Detect which cell encompasses the target text, then output its [X, Y] center coordinate. 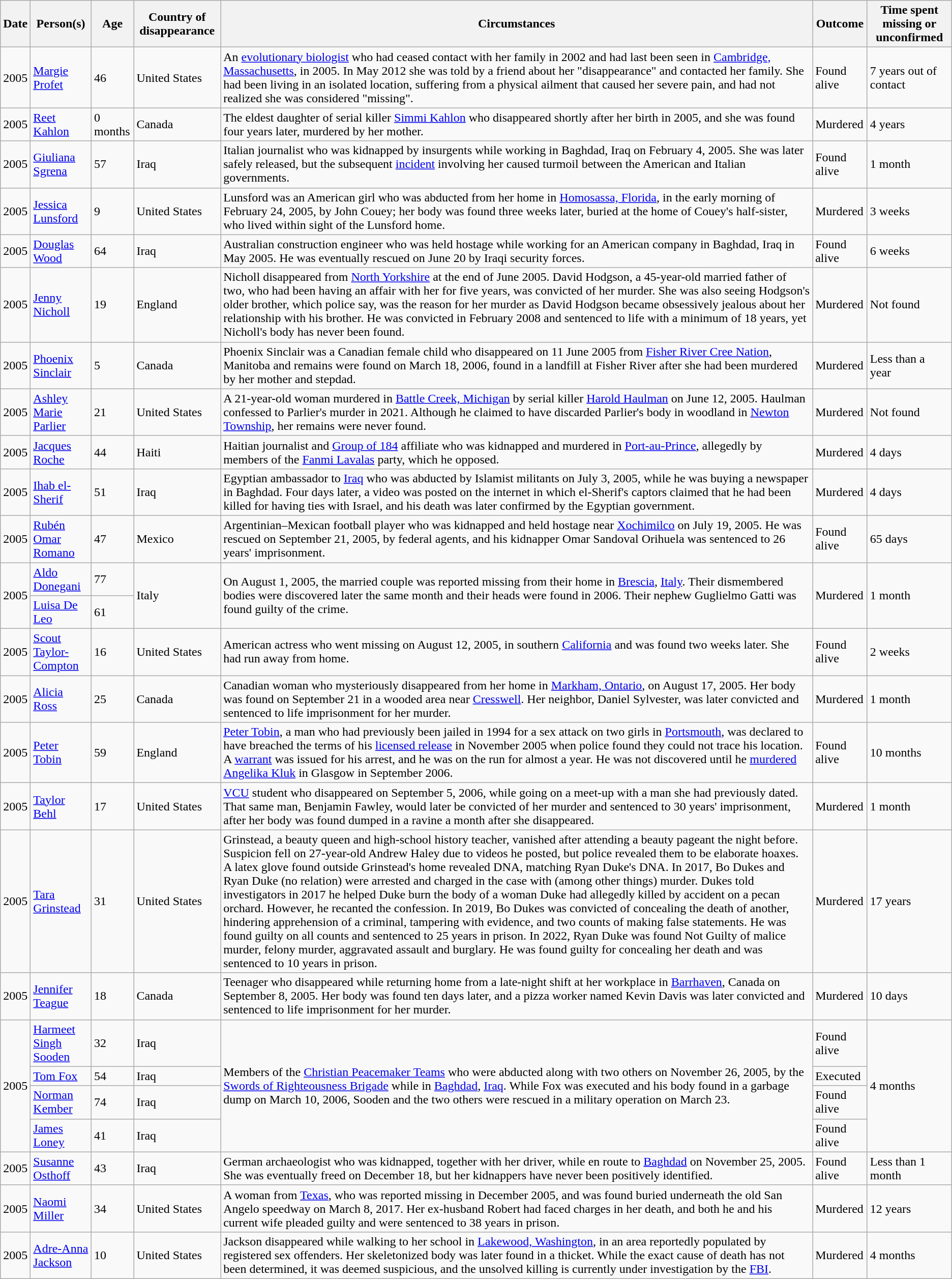
77 [112, 579]
Circumstances [517, 24]
Ihab el-Sherif [61, 492]
Age [112, 24]
7 years out of contact [909, 77]
43 [112, 1168]
51 [112, 492]
12 years [909, 1208]
Margie Profet [61, 77]
31 [112, 902]
Less than 1 month [909, 1168]
Naomi Miller [61, 1208]
6 weeks [909, 251]
59 [112, 753]
Haiti [177, 452]
Outcome [840, 24]
16 [112, 652]
34 [112, 1208]
Alicia Ross [61, 699]
Jessica Lunsford [61, 211]
Executed [840, 1076]
James Loney [61, 1136]
Giuliana Sgrena [61, 164]
Phoenix Sinclair [61, 365]
0 months [112, 124]
Less than a year [909, 365]
64 [112, 251]
25 [112, 699]
18 [112, 996]
61 [112, 613]
Aldo Donegani [61, 579]
Reet Kahlon [61, 124]
10 [112, 1255]
Harmeet Singh Sooden [61, 1043]
74 [112, 1102]
54 [112, 1076]
Peter Tobin [61, 753]
Taylor Behl [61, 806]
Adre-Anna Jackson [61, 1255]
Jennifer Teague [61, 996]
Mexico [177, 539]
47 [112, 539]
American actress who went missing on August 12, 2005, in southern California and was found two weeks later. She had run away from home. [517, 652]
57 [112, 164]
Norman Kember [61, 1102]
5 [112, 365]
17 [112, 806]
4 years [909, 124]
Time spent missing or unconfirmed [909, 24]
Country of disappearance [177, 24]
32 [112, 1043]
Person(s) [61, 24]
2 weeks [909, 652]
Jenny Nicholl [61, 305]
Susanne Osthoff [61, 1168]
21 [112, 412]
Ashley Marie Parlier [61, 412]
Luisa De Leo [61, 613]
Italy [177, 596]
Scout Taylor-Compton [61, 652]
44 [112, 452]
Rubén Omar Romano [61, 539]
9 [112, 211]
3 weeks [909, 211]
17 years [909, 902]
46 [112, 77]
19 [112, 305]
Tara Grinstead [61, 902]
41 [112, 1136]
Douglas Wood [61, 251]
Jacques Roche [61, 452]
10 months [909, 753]
Date [15, 24]
65 days [909, 539]
Tom Fox [61, 1076]
10 days [909, 996]
